For the text-containing cell, return its midpoint in (X, Y) coordinate format. 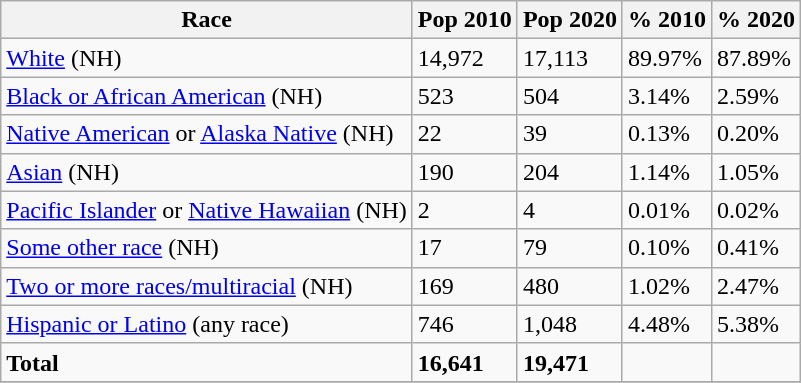
Race (207, 20)
0.01% (666, 210)
190 (464, 172)
14,972 (464, 58)
2 (464, 210)
% 2010 (666, 20)
39 (570, 134)
0.13% (666, 134)
22 (464, 134)
4.48% (666, 324)
Total (207, 362)
1.02% (666, 286)
746 (464, 324)
2.59% (756, 96)
17,113 (570, 58)
Native American or Alaska Native (NH) (207, 134)
Pop 2010 (464, 20)
169 (464, 286)
White (NH) (207, 58)
19,471 (570, 362)
1.14% (666, 172)
4 (570, 210)
79 (570, 248)
% 2020 (756, 20)
16,641 (464, 362)
0.10% (666, 248)
89.97% (666, 58)
87.89% (756, 58)
17 (464, 248)
0.02% (756, 210)
3.14% (666, 96)
Hispanic or Latino (any race) (207, 324)
Asian (NH) (207, 172)
Pop 2020 (570, 20)
480 (570, 286)
0.20% (756, 134)
204 (570, 172)
1.05% (756, 172)
5.38% (756, 324)
523 (464, 96)
2.47% (756, 286)
Some other race (NH) (207, 248)
504 (570, 96)
Black or African American (NH) (207, 96)
Two or more races/multiracial (NH) (207, 286)
Pacific Islander or Native Hawaiian (NH) (207, 210)
0.41% (756, 248)
1,048 (570, 324)
